Provide the [X, Y] coordinate of the cell's center where the given text is located.  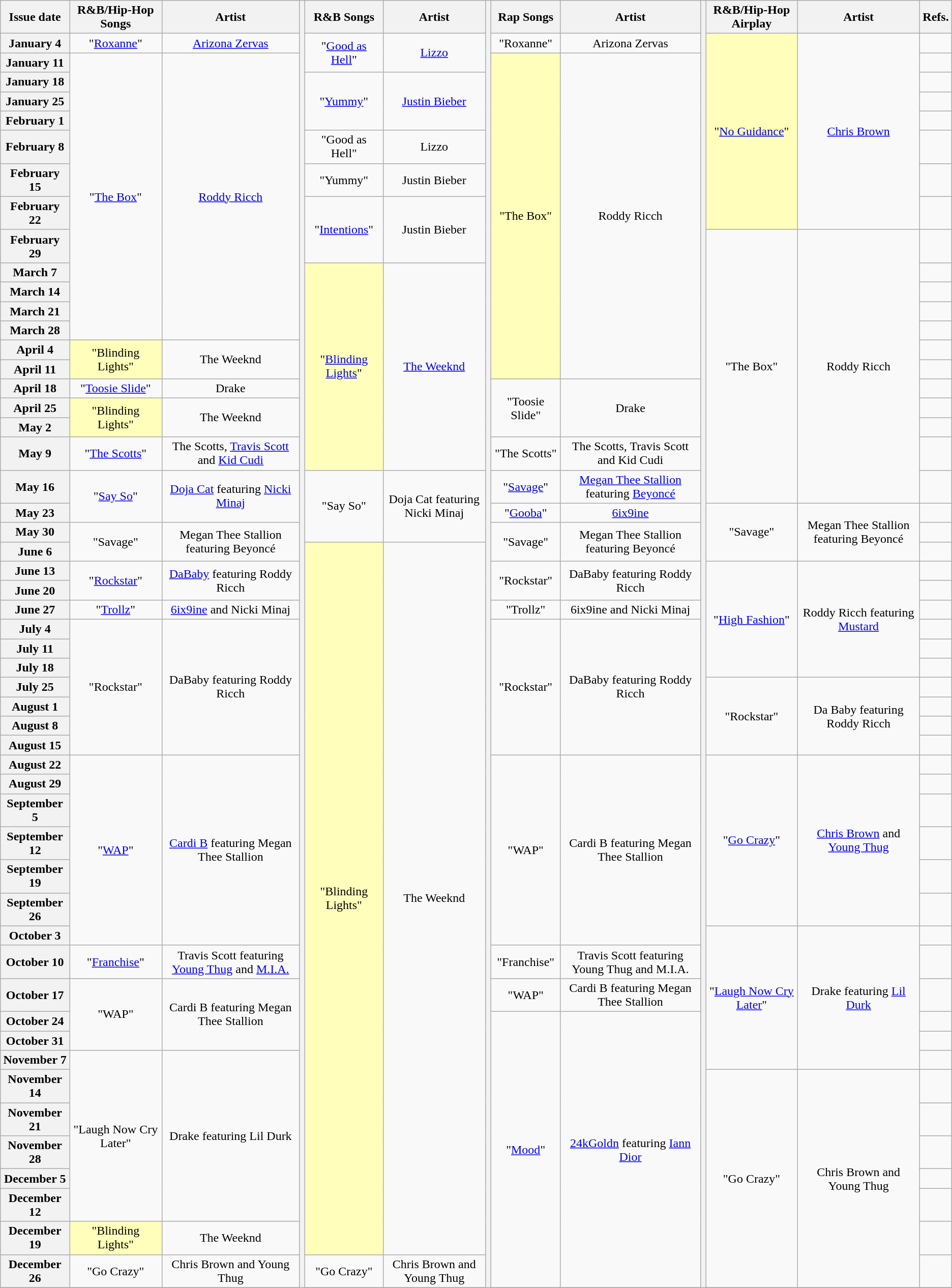
"Intentions" [344, 229]
February 29 [35, 246]
February 22 [35, 213]
April 11 [35, 369]
July 11 [35, 649]
December 19 [35, 1238]
June 20 [35, 590]
Chris Brown [858, 132]
October 31 [35, 1040]
July 18 [35, 668]
September 19 [35, 876]
April 25 [35, 408]
December 26 [35, 1271]
September 5 [35, 810]
February 15 [35, 180]
May 16 [35, 486]
May 2 [35, 427]
August 15 [35, 745]
October 3 [35, 935]
October 10 [35, 961]
"Gooba" [526, 513]
June 6 [35, 551]
July 4 [35, 629]
December 12 [35, 1205]
September 12 [35, 843]
February 8 [35, 147]
"High Fashion" [752, 619]
November 14 [35, 1087]
March 21 [35, 311]
October 17 [35, 995]
August 22 [35, 765]
May 23 [35, 513]
R&B Songs [344, 17]
October 24 [35, 1021]
Roddy Ricch featuring Mustard [858, 619]
"Mood" [526, 1150]
February 1 [35, 121]
January 11 [35, 63]
March 28 [35, 331]
Issue date [35, 17]
November 7 [35, 1060]
R&B/Hip-Hop Songs [115, 17]
March 14 [35, 291]
January 4 [35, 43]
24kGoldn featuring Iann Dior [631, 1150]
June 13 [35, 571]
July 25 [35, 687]
May 9 [35, 454]
September 26 [35, 910]
January 25 [35, 101]
May 30 [35, 532]
R&B/Hip-Hop Airplay [752, 17]
Da Baby featuring Roddy Ricch [858, 716]
Rap Songs [526, 17]
June 27 [35, 609]
December 5 [35, 1179]
6ix9ine [631, 513]
April 4 [35, 350]
August 1 [35, 707]
August 29 [35, 784]
November 21 [35, 1119]
March 7 [35, 272]
Refs. [936, 17]
November 28 [35, 1153]
January 18 [35, 82]
August 8 [35, 726]
April 18 [35, 389]
"No Guidance" [752, 132]
